Identify which cell holds the provided text, then report its (X, Y) central coordinate. 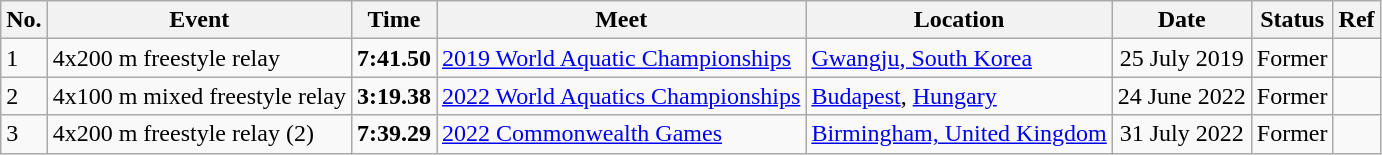
2 (24, 96)
3 (24, 134)
2022 Commonwealth Games (622, 134)
7:39.29 (394, 134)
Location (959, 20)
Date (1182, 20)
4x100 m mixed freestyle relay (199, 96)
1 (24, 58)
Event (199, 20)
Meet (622, 20)
24 June 2022 (1182, 96)
2022 World Aquatics Championships (622, 96)
Gwangju, South Korea (959, 58)
2019 World Aquatic Championships (622, 58)
Status (1292, 20)
7:41.50 (394, 58)
4x200 m freestyle relay (2) (199, 134)
25 July 2019 (1182, 58)
Budapest, Hungary (959, 96)
3:19.38 (394, 96)
Ref (1356, 20)
Birmingham, United Kingdom (959, 134)
Time (394, 20)
4x200 m freestyle relay (199, 58)
31 July 2022 (1182, 134)
No. (24, 20)
